Determine the [X, Y] coordinate at the center of the cell enclosing the given text.  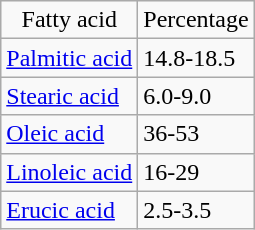
Stearic acid [70, 96]
Percentage [196, 20]
36-53 [196, 134]
14.8-18.5 [196, 58]
2.5-3.5 [196, 210]
Palmitic acid [70, 58]
16-29 [196, 172]
Erucic acid [70, 210]
Linoleic acid [70, 172]
6.0-9.0 [196, 96]
Oleic acid [70, 134]
Fatty acid [70, 20]
